Identify which cell holds the provided text, then report its [X, Y] central coordinate. 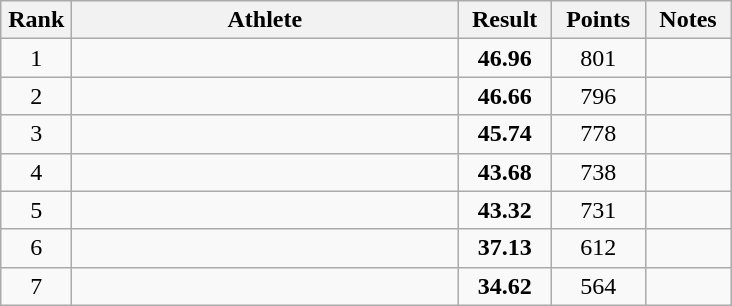
3 [36, 134]
6 [36, 248]
564 [598, 286]
Rank [36, 20]
43.68 [505, 172]
45.74 [505, 134]
34.62 [505, 286]
37.13 [505, 248]
43.32 [505, 210]
1 [36, 58]
Notes [688, 20]
778 [598, 134]
Result [505, 20]
2 [36, 96]
801 [598, 58]
731 [598, 210]
4 [36, 172]
46.66 [505, 96]
796 [598, 96]
46.96 [505, 58]
Points [598, 20]
7 [36, 286]
Athlete [265, 20]
5 [36, 210]
612 [598, 248]
738 [598, 172]
